Output the [X, Y] coordinate of the center of the cell containing the given text.  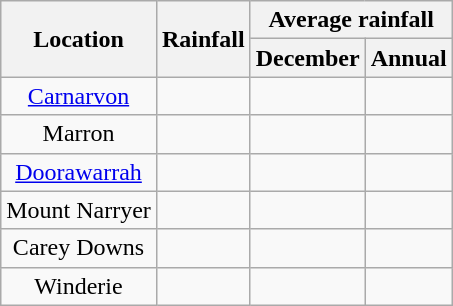
Average rainfall [351, 20]
Carey Downs [79, 248]
Location [79, 39]
December [308, 58]
Winderie [79, 286]
Carnarvon [79, 96]
Annual [408, 58]
Doorawarrah [79, 172]
Rainfall [203, 39]
Marron [79, 134]
Mount Narryer [79, 210]
